From the cell containing the given text, extract its center point as (X, Y) coordinate. 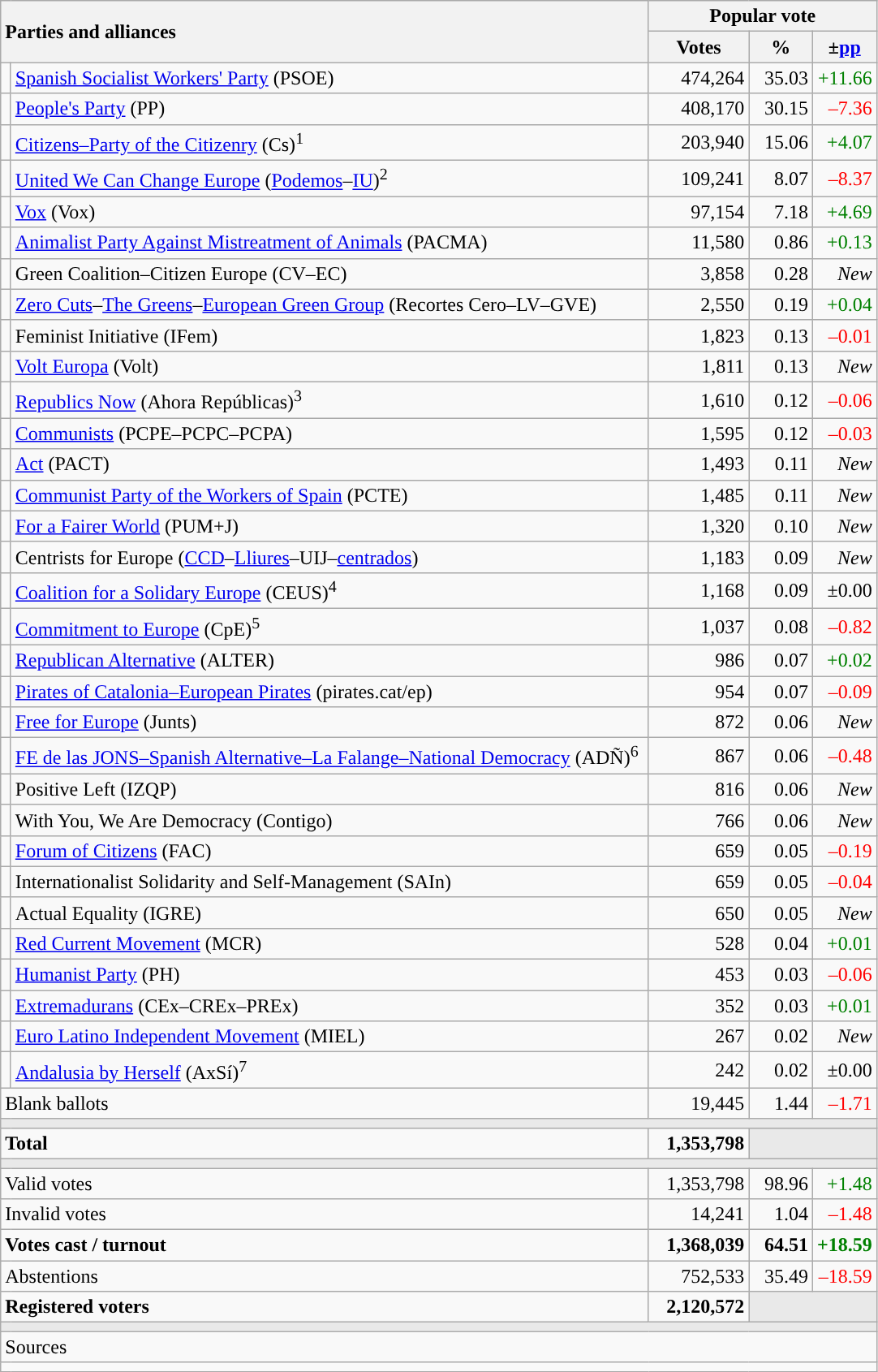
1,168 (699, 591)
0.19 (781, 304)
+11.66 (844, 78)
1,811 (699, 366)
Andalusia by Herself (AxSí)7 (329, 1070)
+4.07 (844, 143)
109,241 (699, 179)
+4.69 (844, 212)
Total (325, 1143)
–1.48 (844, 1215)
For a Fairer World (PUM+J) (329, 526)
408,170 (699, 109)
0.04 (781, 944)
Abstentions (325, 1276)
35.49 (781, 1276)
Blank ballots (325, 1103)
242 (699, 1070)
Parties and alliances (325, 32)
% (781, 47)
Green Coalition–Citizen Europe (CV–EC) (329, 274)
FE de las JONS–Spanish Alternative–La Falange–National Democracy (ADÑ)6 (329, 757)
752,533 (699, 1276)
Votes (699, 47)
With You, We Are Democracy (Contigo) (329, 820)
7.18 (781, 212)
2,120,572 (699, 1307)
0.86 (781, 243)
Actual Equality (IGRE) (329, 913)
Popular vote (763, 16)
203,940 (699, 143)
–0.82 (844, 627)
Invalid votes (325, 1215)
30.15 (781, 109)
Extremadurans (CEx–CREx–PREx) (329, 1006)
474,264 (699, 78)
Centrists for Europe (CCD–Lliures–UIJ–centrados) (329, 557)
872 (699, 723)
Citizens–Party of the Citizenry (Cs)1 (329, 143)
Spanish Socialist Workers' Party (PSOE) (329, 78)
±pp (844, 47)
Euro Latino Independent Movement (MIEL) (329, 1037)
766 (699, 820)
Free for Europe (Junts) (329, 723)
1,368,039 (699, 1245)
867 (699, 757)
1,493 (699, 464)
267 (699, 1037)
35.03 (781, 78)
97,154 (699, 212)
United We Can Change Europe (Podemos–IU)2 (329, 179)
–1.71 (844, 1103)
0.10 (781, 526)
–0.03 (844, 434)
Republics Now (Ahora Repúblicas)3 (329, 399)
1,595 (699, 434)
Internationalist Solidarity and Self-Management (SAIn) (329, 882)
Votes cast / turnout (325, 1245)
Communist Party of the Workers of Spain (PCTE) (329, 495)
64.51 (781, 1245)
1.04 (781, 1215)
Zero Cuts–The Greens–European Green Group (Recortes Cero–LV–GVE) (329, 304)
528 (699, 944)
8.07 (781, 179)
Registered voters (325, 1307)
11,580 (699, 243)
0.28 (781, 274)
–0.09 (844, 692)
Commitment to Europe (CpE)5 (329, 627)
1,823 (699, 335)
–8.37 (844, 179)
98.96 (781, 1184)
Sources (438, 1347)
–0.04 (844, 882)
453 (699, 975)
Act (PACT) (329, 464)
Feminist Initiative (IFem) (329, 335)
–18.59 (844, 1276)
Communists (PCPE–PCPC–PCPA) (329, 434)
–7.36 (844, 109)
Valid votes (325, 1184)
+0.04 (844, 304)
1.44 (781, 1103)
14,241 (699, 1215)
816 (699, 789)
1,183 (699, 557)
–0.19 (844, 851)
1,610 (699, 399)
986 (699, 660)
+18.59 (844, 1245)
650 (699, 913)
Volt Europa (Volt) (329, 366)
Forum of Citizens (FAC) (329, 851)
19,445 (699, 1103)
0.08 (781, 627)
Red Current Movement (MCR) (329, 944)
954 (699, 692)
+1.48 (844, 1184)
Animalist Party Against Mistreatment of Animals (PACMA) (329, 243)
1,037 (699, 627)
Pirates of Catalonia–European Pirates (pirates.cat/ep) (329, 692)
2,550 (699, 304)
15.06 (781, 143)
–0.48 (844, 757)
Coalition for a Solidary Europe (CEUS)4 (329, 591)
+0.13 (844, 243)
Vox (Vox) (329, 212)
Republican Alternative (ALTER) (329, 660)
–0.01 (844, 335)
Positive Left (IZQP) (329, 789)
1,320 (699, 526)
+0.02 (844, 660)
352 (699, 1006)
People's Party (PP) (329, 109)
1,485 (699, 495)
3,858 (699, 274)
Humanist Party (PH) (329, 975)
